Find where the given text appears and provide that cell's center as [x, y] coordinate. 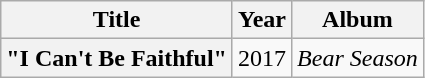
Album [358, 20]
Bear Season [358, 58]
"I Can't Be Faithful" [117, 58]
Title [117, 20]
Year [262, 20]
2017 [262, 58]
